For the text-containing cell, return its midpoint in [X, Y] coordinate format. 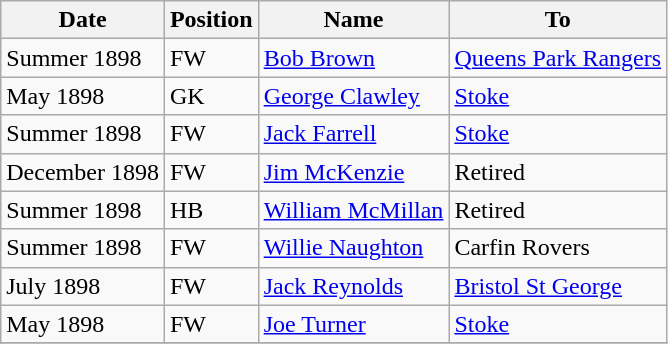
Name [354, 20]
Carfin Rovers [558, 248]
Bristol St George [558, 286]
Jim McKenzie [354, 172]
George Clawley [354, 96]
HB [211, 210]
William McMillan [354, 210]
Joe Turner [354, 324]
Willie Naughton [354, 248]
Position [211, 20]
To [558, 20]
Date [83, 20]
Queens Park Rangers [558, 58]
Jack Reynolds [354, 286]
Bob Brown [354, 58]
July 1898 [83, 286]
Jack Farrell [354, 134]
December 1898 [83, 172]
GK [211, 96]
